Extract the (x, y) coordinate from the center of the cell holding the provided text.  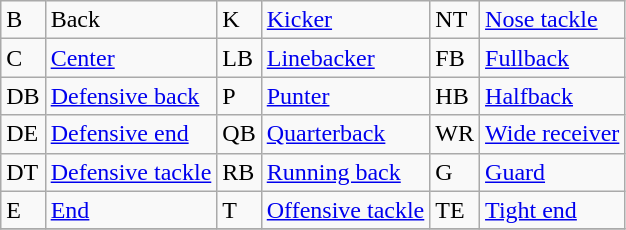
Center (131, 58)
Tight end (552, 210)
Back (131, 20)
Kicker (346, 20)
End (131, 210)
K (239, 20)
P (239, 96)
FB (455, 58)
HB (455, 96)
NT (455, 20)
DE (23, 134)
B (23, 20)
Defensive tackle (131, 172)
Defensive back (131, 96)
Fullback (552, 58)
E (23, 210)
DB (23, 96)
Halfback (552, 96)
Defensive end (131, 134)
RB (239, 172)
WR (455, 134)
Nose tackle (552, 20)
QB (239, 134)
Offensive tackle (346, 210)
C (23, 58)
Linebacker (346, 58)
Quarterback (346, 134)
G (455, 172)
Running back (346, 172)
Wide receiver (552, 134)
T (239, 210)
Punter (346, 96)
DT (23, 172)
LB (239, 58)
TE (455, 210)
Guard (552, 172)
